Scan for the cell matching the given text and deliver its (x, y) coordinate at center. 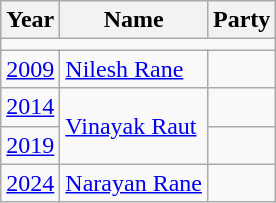
2024 (30, 183)
2009 (30, 69)
Narayan Rane (134, 183)
Vinayak Raut (134, 126)
Year (30, 20)
2014 (30, 107)
Party (241, 20)
Name (134, 20)
2019 (30, 145)
Nilesh Rane (134, 69)
